Determine the (x, y) coordinate at the center of the cell enclosing the given text.  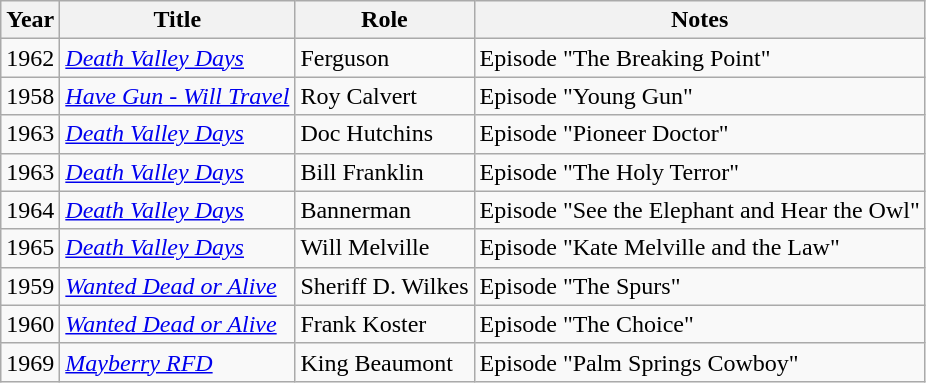
Episode "Pioneer Doctor" (700, 134)
Ferguson (384, 58)
Episode "Palm Springs Cowboy" (700, 362)
Sheriff D. Wilkes (384, 286)
Episode "The Breaking Point" (700, 58)
Episode "The Spurs" (700, 286)
1965 (30, 248)
1959 (30, 286)
1964 (30, 210)
Bannerman (384, 210)
Mayberry RFD (178, 362)
Will Melville (384, 248)
1969 (30, 362)
Episode "The Holy Terror" (700, 172)
Roy Calvert (384, 96)
Episode "Kate Melville and the Law" (700, 248)
Have Gun - Will Travel (178, 96)
Bill Franklin (384, 172)
1958 (30, 96)
Episode "See the Elephant and Hear the Owl" (700, 210)
Episode "The Choice" (700, 324)
Doc Hutchins (384, 134)
Episode "Young Gun" (700, 96)
Role (384, 20)
1960 (30, 324)
Frank Koster (384, 324)
Notes (700, 20)
King Beaumont (384, 362)
1962 (30, 58)
Title (178, 20)
Year (30, 20)
